Output the [x, y] coordinate of the center of the cell containing the given text.  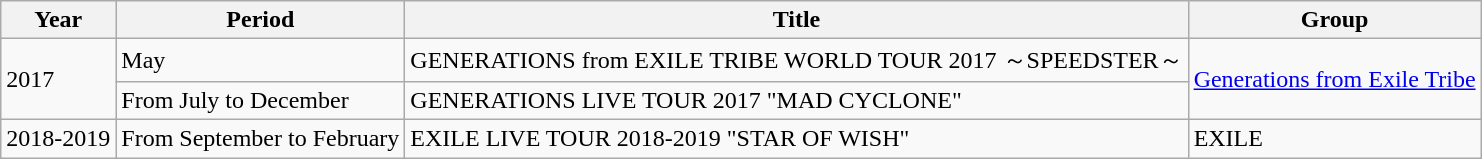
EXILE [1334, 138]
Title [796, 20]
GENERATIONS LIVE TOUR 2017 "MAD CYCLONE" [796, 100]
Year [58, 20]
GENERATIONS from EXILE TRIBE WORLD TOUR 2017 ～SPEEDSTER～ [796, 60]
Generations from Exile Tribe [1334, 80]
May [260, 60]
From July to December [260, 100]
2018-2019 [58, 138]
EXILE LIVE TOUR 2018-2019 "STAR OF WISH" [796, 138]
Group [1334, 20]
2017 [58, 80]
From September to February [260, 138]
Period [260, 20]
